Scan for the cell matching the given text and deliver its [x, y] coordinate at center. 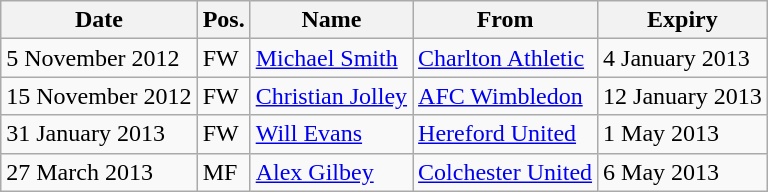
Charlton Athletic [506, 58]
Colchester United [506, 172]
Pos. [224, 20]
1 May 2013 [683, 134]
Michael Smith [331, 58]
31 January 2013 [99, 134]
12 January 2013 [683, 96]
5 November 2012 [99, 58]
Hereford United [506, 134]
Expiry [683, 20]
MF [224, 172]
From [506, 20]
Will Evans [331, 134]
Name [331, 20]
Date [99, 20]
Christian Jolley [331, 96]
6 May 2013 [683, 172]
4 January 2013 [683, 58]
AFC Wimbledon [506, 96]
15 November 2012 [99, 96]
27 March 2013 [99, 172]
Alex Gilbey [331, 172]
